Capture the cell that displays the provided text and extract its [x, y] central coordinate. 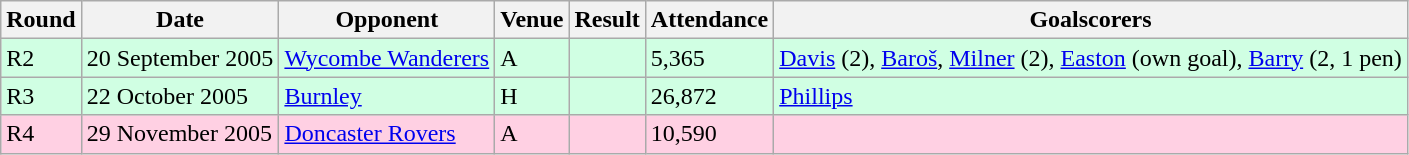
29 November 2005 [180, 134]
Doncaster Rovers [387, 134]
5,365 [709, 58]
Wycombe Wanderers [387, 58]
Attendance [709, 20]
Result [607, 20]
Phillips [1091, 96]
Date [180, 20]
Goalscorers [1091, 20]
20 September 2005 [180, 58]
26,872 [709, 96]
Opponent [387, 20]
H [532, 96]
Burnley [387, 96]
Venue [532, 20]
R4 [41, 134]
R3 [41, 96]
Davis (2), Baroš, Milner (2), Easton (own goal), Barry (2, 1 pen) [1091, 58]
R2 [41, 58]
Round [41, 20]
10,590 [709, 134]
22 October 2005 [180, 96]
